Return [X, Y] of the center of cell containing provided text 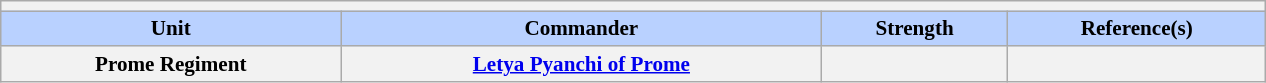
Prome Regiment [170, 64]
Letya Pyanchi of Prome [581, 64]
Reference(s) [1137, 28]
Commander [581, 28]
Unit [170, 28]
Strength [914, 28]
